Detect which cell encompasses the target text, then output its [x, y] center coordinate. 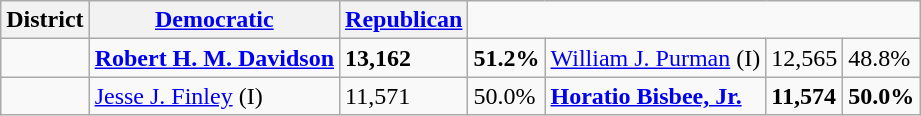
Robert H. M. Davidson [214, 58]
11,574 [804, 96]
51.2% [506, 58]
48.8% [882, 58]
Democratic [214, 20]
Horatio Bisbee, Jr. [656, 96]
11,571 [404, 96]
Republican [404, 20]
William J. Purman (I) [656, 58]
13,162 [404, 58]
12,565 [804, 58]
Jesse J. Finley (I) [214, 96]
District [45, 20]
